For the text-containing cell, return its midpoint in (x, y) coordinate format. 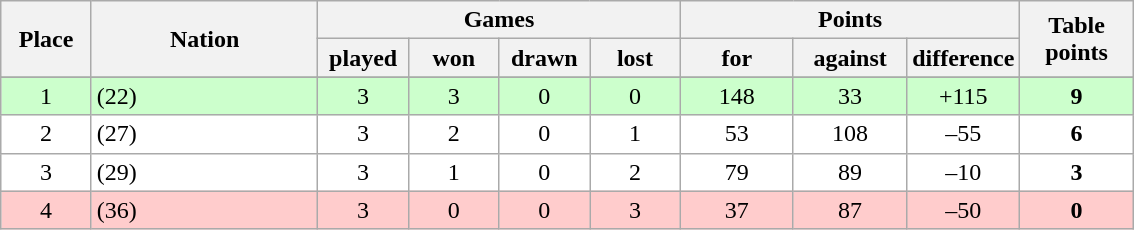
Tablepoints (1076, 39)
Games (499, 20)
37 (736, 210)
+115 (964, 96)
(22) (204, 96)
lost (636, 58)
53 (736, 134)
Points (850, 20)
79 (736, 172)
against (850, 58)
148 (736, 96)
87 (850, 210)
89 (850, 172)
(27) (204, 134)
4 (46, 210)
won (454, 58)
played (364, 58)
difference (964, 58)
drawn (544, 58)
108 (850, 134)
–55 (964, 134)
6 (1076, 134)
Place (46, 39)
Nation (204, 39)
–50 (964, 210)
(36) (204, 210)
for (736, 58)
33 (850, 96)
(29) (204, 172)
9 (1076, 96)
–10 (964, 172)
